Search for the cell housing the specified text and yield its [x, y] center coordinate. 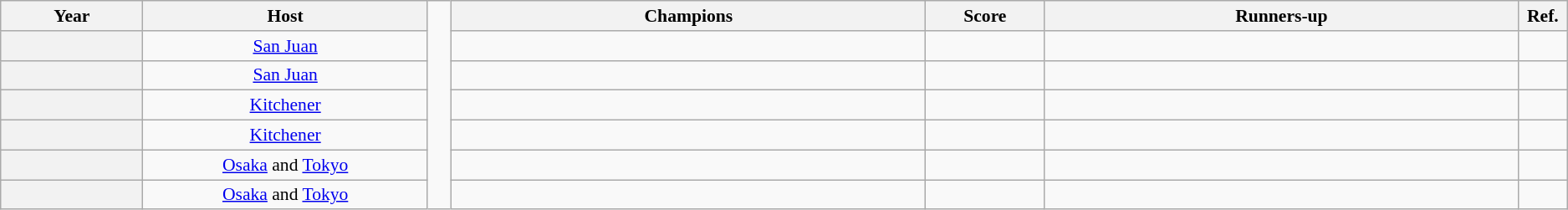
Year [72, 16]
Champions [689, 16]
Score [985, 16]
Ref. [1543, 16]
Host [285, 16]
Runners-up [1281, 16]
